Locate the cell with the specified text and output its (x, y) center coordinate. 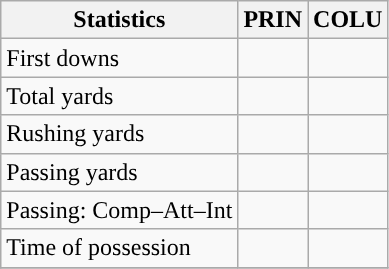
Rushing yards (120, 134)
Passing: Comp–Att–Int (120, 210)
Passing yards (120, 172)
PRIN (273, 20)
Total yards (120, 96)
Statistics (120, 20)
Time of possession (120, 248)
COLU (348, 20)
First downs (120, 58)
